Pinpoint the cell where the given text exists, returning its (X, Y) midpoint coordinate. 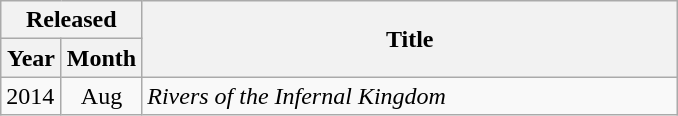
Title (410, 39)
Rivers of the Infernal Kingdom (410, 96)
Aug (101, 96)
Month (101, 58)
Released (72, 20)
Year (32, 58)
2014 (32, 96)
